Scan for the cell matching the given text and deliver its [x, y] coordinate at center. 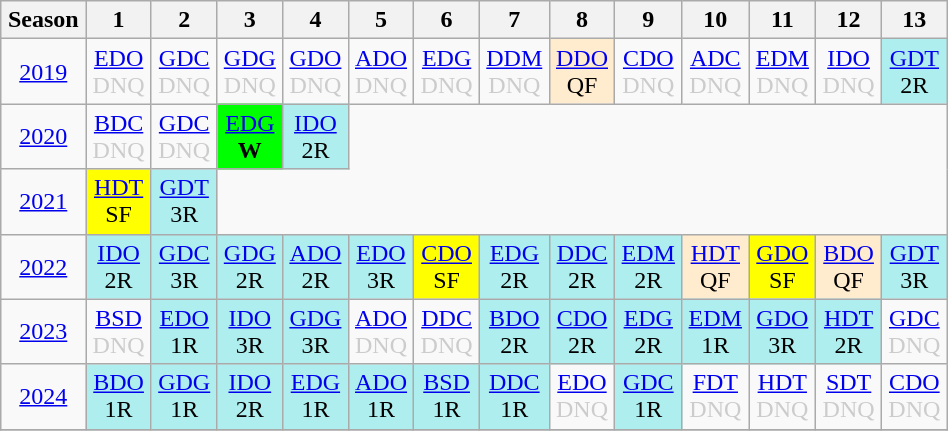
2 [184, 20]
7 [514, 20]
IDODNQ [849, 72]
IDO3R [250, 332]
GDT2R [914, 72]
DDC1R [514, 396]
BDCDNQ [119, 136]
BSDDNQ [119, 332]
GDOSF [782, 266]
EDGDNQ [447, 72]
DDOQF [582, 72]
2020 [44, 136]
HDT2R [849, 332]
ADCDNQ [716, 72]
GDO3R [782, 332]
EDO3R [381, 266]
9 [648, 20]
10 [716, 20]
HDTSF [119, 202]
GDG1R [184, 396]
2021 [44, 202]
2019 [44, 72]
8 [582, 20]
1 [119, 20]
DDMDNQ [514, 72]
EDO1R [184, 332]
HDTQF [716, 266]
EDMDNQ [782, 72]
GDODNQ [316, 72]
GDG2R [250, 266]
13 [914, 20]
3 [250, 20]
BDO1R [119, 396]
5 [381, 20]
6 [447, 20]
ADO1R [381, 396]
GDC1R [648, 396]
GDC3R [184, 266]
2024 [44, 396]
12 [849, 20]
EDG1R [316, 396]
EDM1R [716, 332]
ADO2R [316, 266]
SDTDNQ [849, 396]
11 [782, 20]
DDC2R [582, 266]
4 [316, 20]
EDGW [250, 136]
GDGDNQ [250, 72]
Season [44, 20]
BDOQF [849, 266]
DDCDNQ [447, 332]
2023 [44, 332]
GDG3R [316, 332]
HDTDNQ [782, 396]
CDOSF [447, 266]
2022 [44, 266]
FDTDNQ [716, 396]
BSD1R [447, 396]
CDO2R [582, 332]
EDM2R [648, 266]
BDO2R [514, 332]
